Return [X, Y] of the center of cell containing provided text 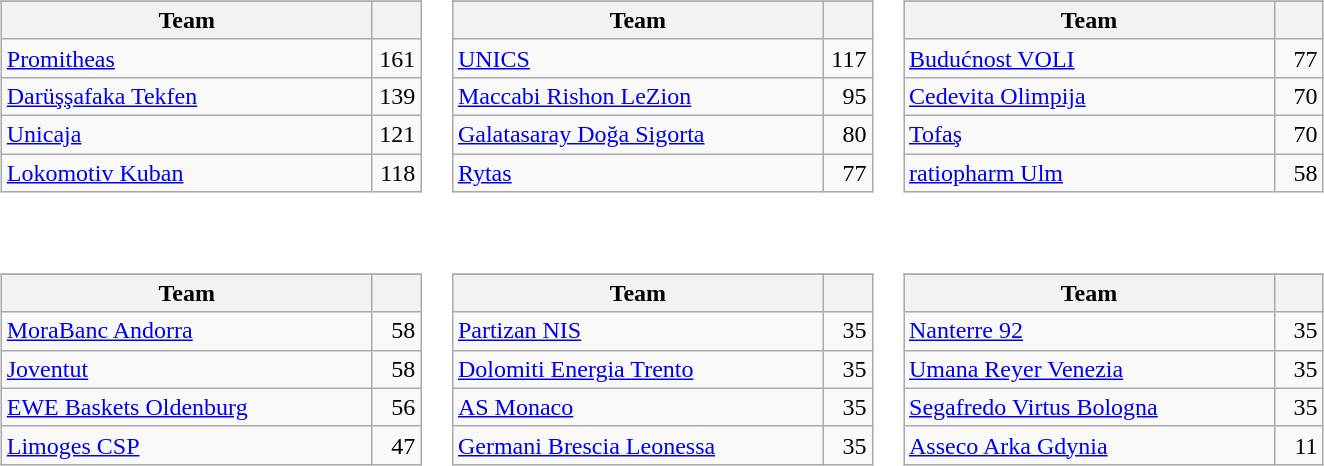
121 [396, 134]
139 [396, 96]
117 [848, 58]
Unicaja [186, 134]
AS Monaco [638, 407]
47 [396, 445]
ratiopharm Ulm [1090, 173]
EWE Baskets Oldenburg [186, 407]
Maccabi Rishon LeZion [638, 96]
Partizan NIS [638, 331]
Galatasaray Doğa Sigorta [638, 134]
Joventut [186, 369]
Germani Brescia Leonessa [638, 445]
161 [396, 58]
Tofaş [1090, 134]
80 [848, 134]
Dolomiti Energia Trento [638, 369]
UNICS [638, 58]
Nanterre 92 [1090, 331]
Asseco Arka Gdynia [1090, 445]
Promitheas [186, 58]
Budućnost VOLI [1090, 58]
Segafredo Virtus Bologna [1090, 407]
118 [396, 173]
Umana Reyer Venezia [1090, 369]
56 [396, 407]
11 [1300, 445]
Lokomotiv Kuban [186, 173]
Rytas [638, 173]
Limoges CSP [186, 445]
Cedevita Olimpija [1090, 96]
Darüşşafaka Tekfen [186, 96]
MoraBanc Andorra [186, 331]
95 [848, 96]
